Return (X, Y) of the center of cell containing provided text 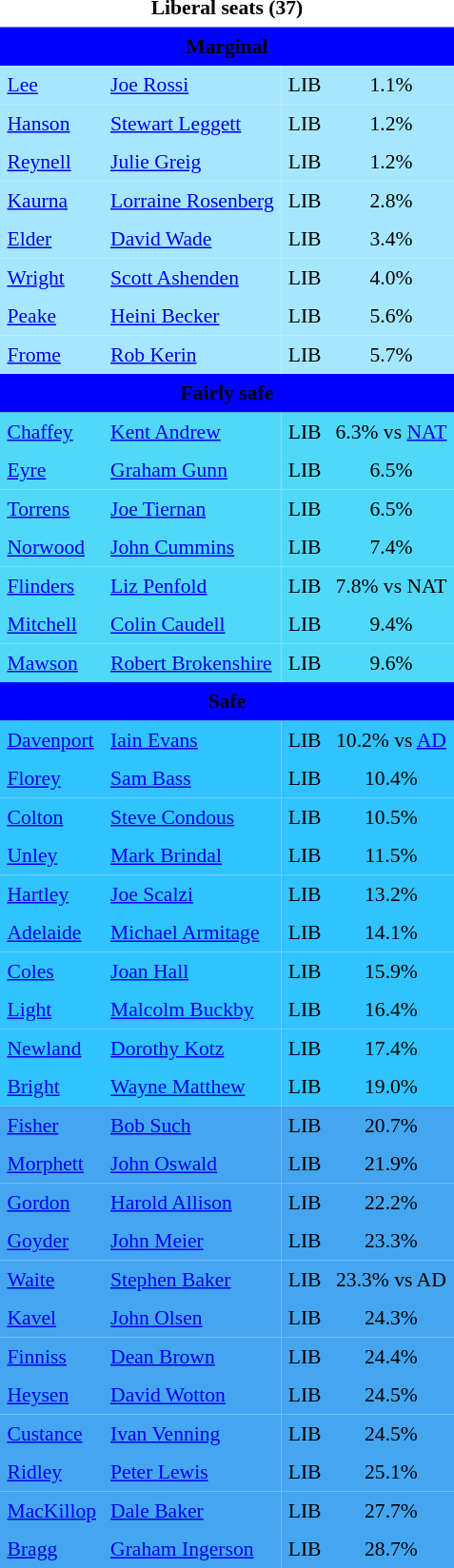
Heini Becker (192, 316)
Joe Tiernan (192, 508)
Marginal (227, 46)
Coles (51, 970)
David Wotton (192, 1395)
Reynell (51, 162)
Bragg (51, 1549)
Kavel (51, 1318)
Peter Lewis (192, 1472)
John Meier (192, 1241)
25.1% (391, 1472)
Mark Brindal (192, 855)
3.4% (391, 239)
Fisher (51, 1125)
27.7% (391, 1510)
Dean Brown (192, 1356)
Chaffey (51, 431)
23.3% (391, 1241)
22.2% (391, 1202)
6.3% vs NAT (391, 431)
Lorraine Rosenberg (192, 200)
Michael Armitage (192, 932)
Ridley (51, 1472)
17.4% (391, 1048)
24.4% (391, 1356)
10.5% (391, 816)
Colin Caudell (192, 624)
Goyder (51, 1241)
Iain Evans (192, 739)
Frome (51, 354)
7.8% vs NAT (391, 585)
Bright (51, 1087)
Finniss (51, 1356)
28.7% (391, 1549)
7.4% (391, 547)
Torrens (51, 508)
Joe Rossi (192, 85)
Liz Penfold (192, 585)
Joe Scalzi (192, 893)
Mitchell (51, 624)
Hartley (51, 893)
Graham Ingerson (192, 1549)
Scott Ashenden (192, 277)
Ivan Venning (192, 1433)
Bob Such (192, 1125)
Colton (51, 816)
Dale Baker (192, 1510)
Graham Gunn (192, 470)
9.4% (391, 624)
John Oswald (192, 1164)
Morphett (51, 1164)
Waite (51, 1279)
Kent Andrew (192, 431)
Heysen (51, 1395)
10.2% vs AD (391, 739)
Safe (227, 701)
Stewart Leggett (192, 123)
2.8% (391, 200)
Stephen Baker (192, 1279)
Light (51, 1009)
Sam Bass (192, 778)
5.7% (391, 354)
Wayne Matthew (192, 1087)
John Olsen (192, 1318)
Adelaide (51, 932)
19.0% (391, 1087)
Harold Allison (192, 1202)
John Cummins (192, 547)
Dorothy Kotz (192, 1048)
1.1% (391, 85)
Flinders (51, 585)
Fairly safe (227, 393)
9.6% (391, 662)
23.3% vs AD (391, 1279)
Unley (51, 855)
Gordon (51, 1202)
24.3% (391, 1318)
Robert Brokenshire (192, 662)
Wright (51, 277)
4.0% (391, 277)
Joan Hall (192, 970)
Florey (51, 778)
Malcolm Buckby (192, 1009)
Mawson (51, 662)
Steve Condous (192, 816)
5.6% (391, 316)
Elder (51, 239)
15.9% (391, 970)
Eyre (51, 470)
Norwood (51, 547)
MacKillop (51, 1510)
Rob Kerin (192, 354)
11.5% (391, 855)
21.9% (391, 1164)
10.4% (391, 778)
16.4% (391, 1009)
Hanson (51, 123)
Lee (51, 85)
13.2% (391, 893)
Kaurna (51, 200)
20.7% (391, 1125)
Peake (51, 316)
David Wade (192, 239)
Julie Greig (192, 162)
Custance (51, 1433)
Newland (51, 1048)
Davenport (51, 739)
14.1% (391, 932)
